Search for the cell housing the specified text and yield its [x, y] center coordinate. 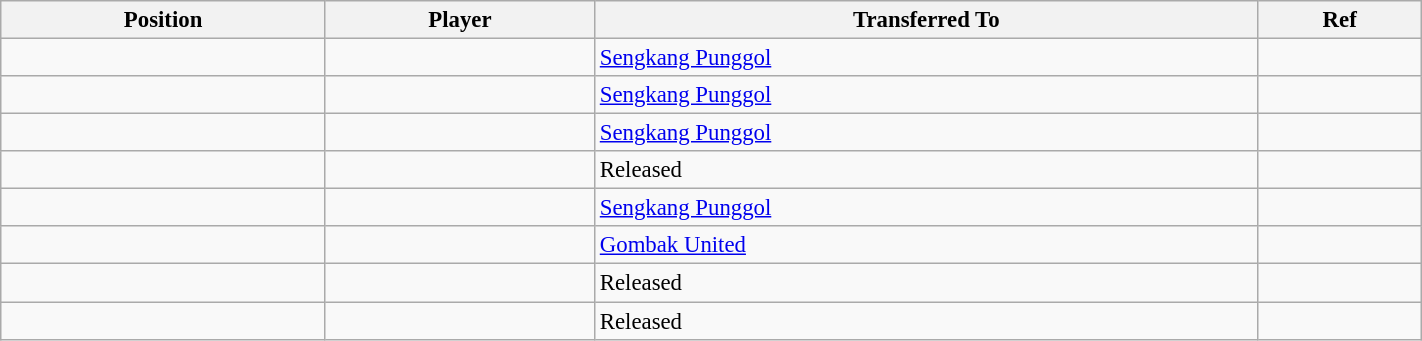
Position [164, 20]
Player [460, 20]
Ref [1340, 20]
Transferred To [926, 20]
Gombak United [926, 245]
